Locate the cell with the specified text and output its [X, Y] center coordinate. 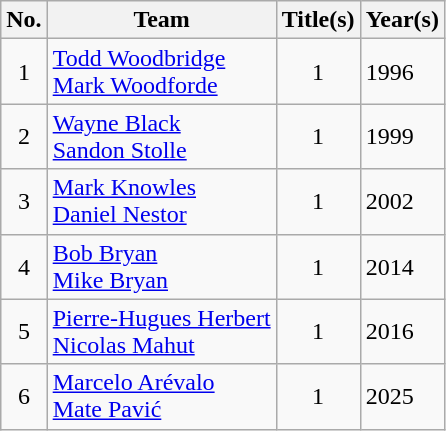
2 [24, 136]
1999 [402, 136]
5 [24, 332]
No. [24, 20]
Pierre-Hugues Herbert Nicolas Mahut [162, 332]
4 [24, 266]
Todd Woodbridge Mark Woodforde [162, 72]
Title(s) [318, 20]
Mark Knowles Daniel Nestor [162, 202]
Team [162, 20]
2016 [402, 332]
3 [24, 202]
2014 [402, 266]
2025 [402, 396]
Bob Bryan Mike Bryan [162, 266]
Year(s) [402, 20]
2002 [402, 202]
Marcelo Arévalo Mate Pavić [162, 396]
6 [24, 396]
1996 [402, 72]
Wayne Black Sandon Stolle [162, 136]
